Search for the cell housing the specified text and yield its (X, Y) center coordinate. 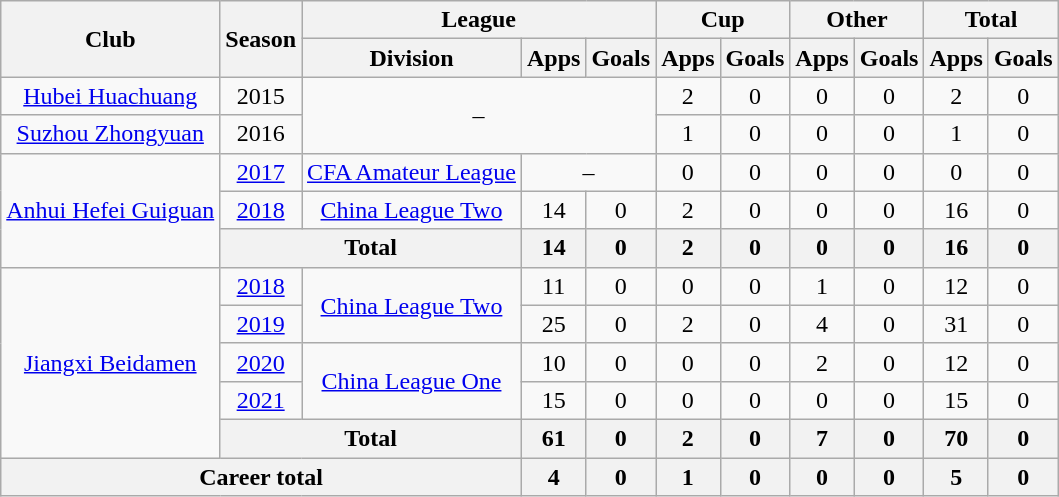
Club (110, 39)
2019 (261, 324)
2020 (261, 362)
Other (857, 20)
7 (822, 438)
Anhui Hefei Guiguan (110, 210)
Division (412, 58)
2015 (261, 96)
70 (956, 438)
Cup (723, 20)
11 (553, 286)
25 (553, 324)
5 (956, 477)
China League One (412, 381)
61 (553, 438)
League (479, 20)
31 (956, 324)
Career total (262, 477)
Jiangxi Beidamen (110, 362)
CFA Amateur League (412, 172)
2017 (261, 172)
Hubei Huachuang (110, 96)
10 (553, 362)
2016 (261, 134)
Season (261, 39)
Suzhou Zhongyuan (110, 134)
2021 (261, 400)
